Return the (X, Y) coordinate for the center point of the cell that contains the specified text.  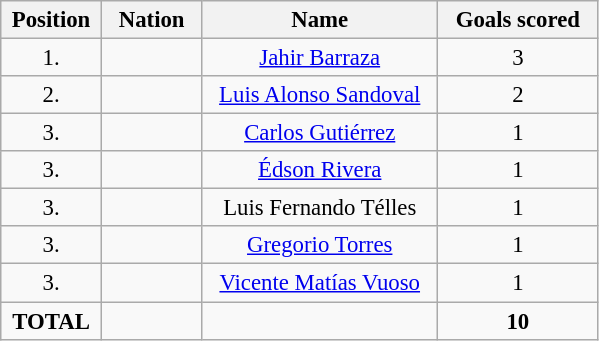
2 (518, 95)
10 (518, 321)
Nation (152, 20)
1. (52, 58)
Vicente Matías Vuoso (320, 283)
Name (320, 20)
3 (518, 58)
Carlos Gutiérrez (320, 133)
Position (52, 20)
Goals scored (518, 20)
Gregorio Torres (320, 245)
2. (52, 95)
Luis Alonso Sandoval (320, 95)
Jahir Barraza (320, 58)
Luis Fernando Télles (320, 208)
TOTAL (52, 321)
Édson Rivera (320, 170)
